Identify which cell holds the provided text, then report its (x, y) central coordinate. 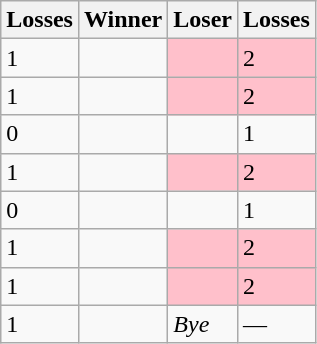
— (277, 324)
Winner (122, 20)
Loser (203, 20)
Bye (203, 324)
